Locate the cell with the specified text and output its (X, Y) center coordinate. 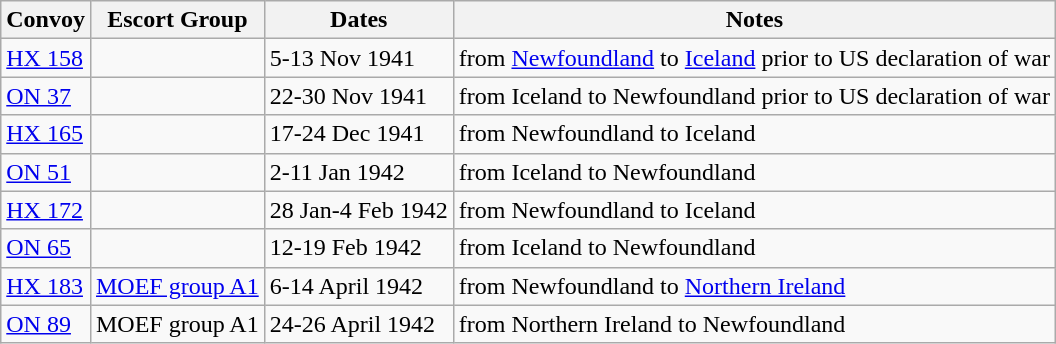
Escort Group (177, 20)
2-11 Jan 1942 (358, 172)
22-30 Nov 1941 (358, 96)
from Newfoundland to Iceland prior to US declaration of war (754, 58)
HX 172 (46, 210)
ON 37 (46, 96)
Notes (754, 20)
5-13 Nov 1941 (358, 58)
28 Jan-4 Feb 1942 (358, 210)
Dates (358, 20)
from Northern Ireland to Newfoundland (754, 324)
24-26 April 1942 (358, 324)
from Newfoundland to Northern Ireland (754, 286)
HX 158 (46, 58)
17-24 Dec 1941 (358, 134)
ON 65 (46, 248)
from Iceland to Newfoundland prior to US declaration of war (754, 96)
Convoy (46, 20)
HX 165 (46, 134)
ON 89 (46, 324)
HX 183 (46, 286)
12-19 Feb 1942 (358, 248)
ON 51 (46, 172)
6-14 April 1942 (358, 286)
